Scan for the cell matching the given text and deliver its [x, y] coordinate at center. 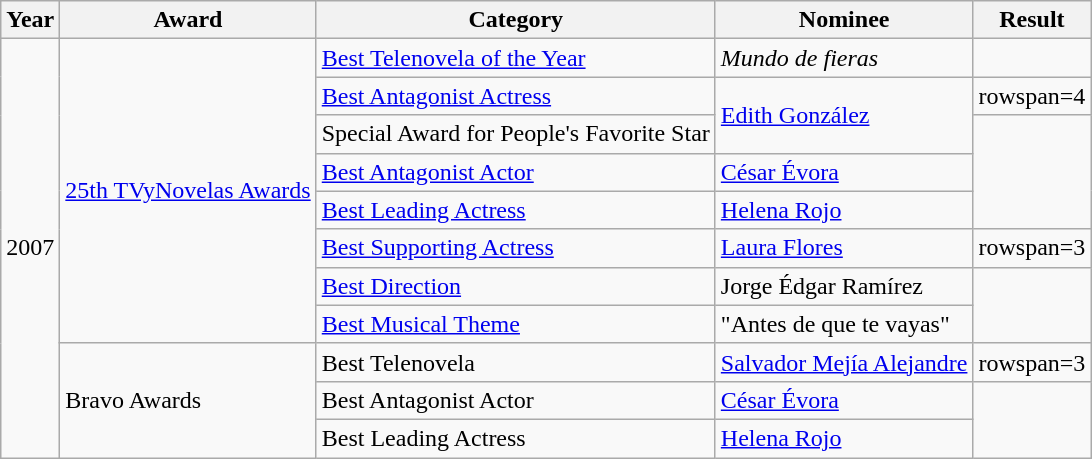
Mundo de fieras [844, 58]
Best Telenovela [516, 362]
Award [188, 20]
Best Supporting Actress [516, 248]
Best Direction [516, 286]
Best Telenovela of the Year [516, 58]
Nominee [844, 20]
rowspan=4 [1032, 96]
Best Musical Theme [516, 324]
Best Antagonist Actress [516, 96]
Bravo Awards [188, 400]
25th TVyNovelas Awards [188, 191]
Edith González [844, 115]
2007 [30, 248]
"Antes de que te vayas" [844, 324]
Salvador Mejía Alejandre [844, 362]
Jorge Édgar Ramírez [844, 286]
Category [516, 20]
Laura Flores [844, 248]
Result [1032, 20]
Year [30, 20]
Special Award for People's Favorite Star [516, 134]
